From the cell containing the given text, extract its center point as [x, y] coordinate. 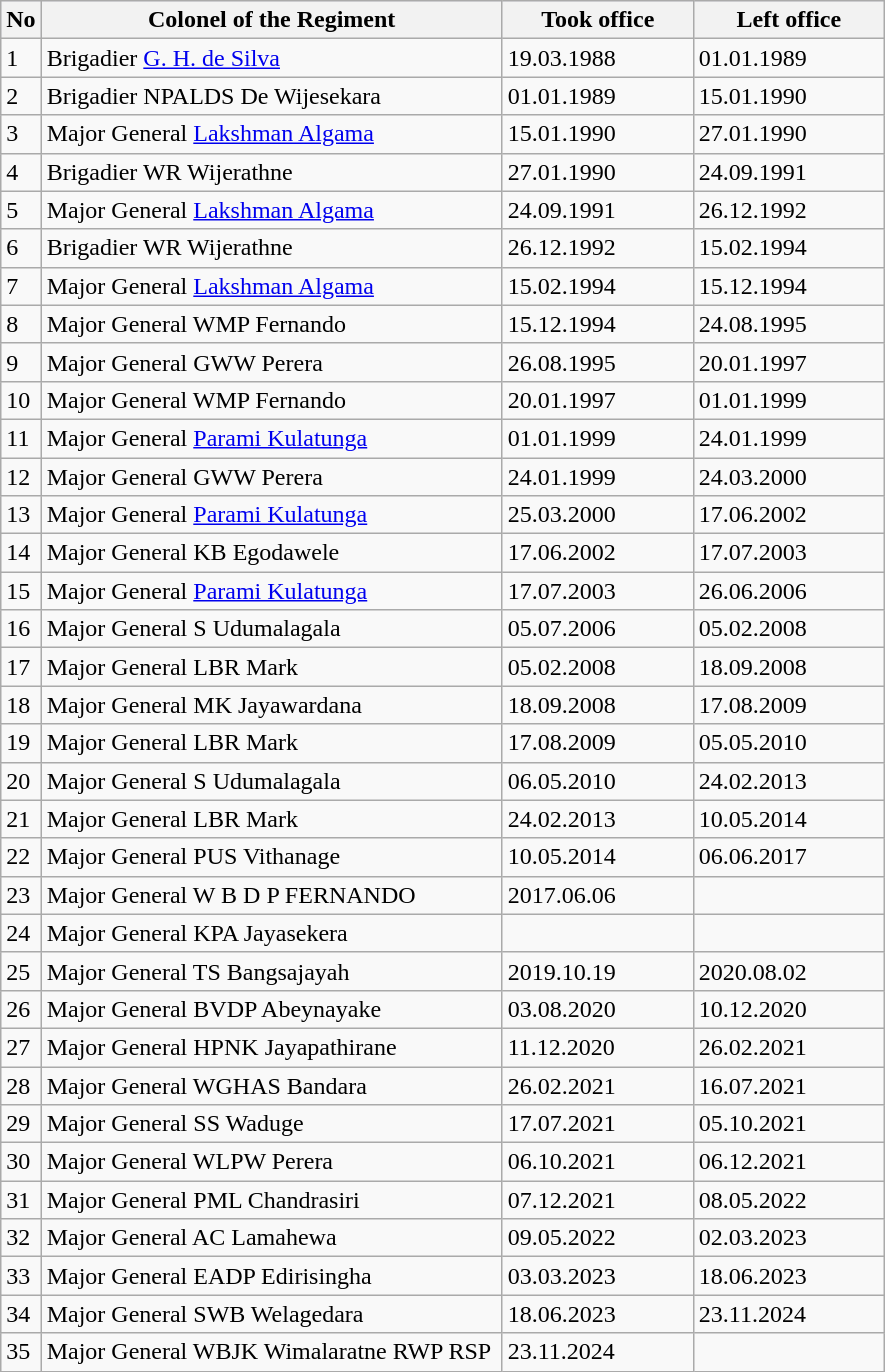
06.10.2021 [598, 1162]
18 [21, 705]
24 [21, 933]
12 [21, 477]
27 [21, 1047]
34 [21, 1314]
11.12.2020 [598, 1047]
03.03.2023 [598, 1276]
Major General KB Egodawele [272, 553]
4 [21, 172]
26.06.2006 [788, 591]
16 [21, 629]
33 [21, 1276]
Major General MK Jayawardana [272, 705]
17.07.2021 [598, 1124]
06.12.2021 [788, 1162]
28 [21, 1085]
05.07.2006 [598, 629]
Major General SS Waduge [272, 1124]
Major General WLPW Perera [272, 1162]
10.12.2020 [788, 1009]
2 [21, 96]
3 [21, 134]
23 [21, 895]
Major General HPNK Jayapathirane [272, 1047]
19 [21, 743]
35 [21, 1352]
26 [21, 1009]
26.08.1995 [598, 362]
Major General TS Bangsajayah [272, 971]
2020.08.02 [788, 971]
7 [21, 286]
25 [21, 971]
Major General AC Lamahewa [272, 1238]
02.03.2023 [788, 1238]
11 [21, 438]
Left office [788, 20]
19.03.1988 [598, 58]
05.05.2010 [788, 743]
Brigadier NPALDS De Wijesekara [272, 96]
07.12.2021 [598, 1200]
Brigadier G. H. de Silva [272, 58]
15 [21, 591]
2019.10.19 [598, 971]
14 [21, 553]
Major General WGHAS Bandara [272, 1085]
Took office [598, 20]
Major General KPA Jayasekera [272, 933]
22 [21, 857]
6 [21, 248]
24.03.2000 [788, 477]
5 [21, 210]
08.05.2022 [788, 1200]
30 [21, 1162]
No [21, 20]
Major General WBJK Wimalaratne RWP RSP [272, 1352]
31 [21, 1200]
Major General PUS Vithanage [272, 857]
29 [21, 1124]
05.10.2021 [788, 1124]
06.05.2010 [598, 781]
25.03.2000 [598, 515]
20 [21, 781]
03.08.2020 [598, 1009]
16.07.2021 [788, 1085]
8 [21, 324]
Major General BVDP Abeynayake [272, 1009]
17 [21, 667]
21 [21, 819]
Major General EADP Edirisingha [272, 1276]
32 [21, 1238]
13 [21, 515]
Major General PML Chandrasiri [272, 1200]
10 [21, 400]
1 [21, 58]
06.06.2017 [788, 857]
2017.06.06 [598, 895]
09.05.2022 [598, 1238]
Colonel of the Regiment [272, 20]
24.08.1995 [788, 324]
Major General W B D P FERNANDO [272, 895]
Major General SWB Welagedara [272, 1314]
9 [21, 362]
